Provide the [x, y] coordinate of the cell's center where the given text is located.  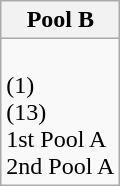
Pool B [60, 20]
(1) (13) 1st Pool A 2nd Pool A [60, 112]
